Locate the cell with the specified text and output its (X, Y) center coordinate. 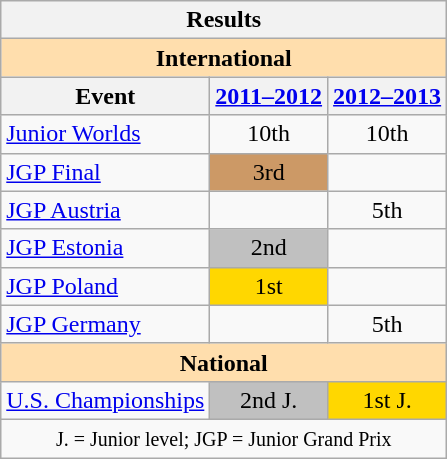
1st J. (388, 400)
3rd (269, 172)
Results (224, 20)
2nd (269, 248)
Event (106, 96)
International (224, 58)
JGP Austria (106, 210)
JGP Final (106, 172)
2012–2013 (388, 96)
U.S. Championships (106, 400)
National (224, 362)
JGP Germany (106, 324)
2011–2012 (269, 96)
Junior Worlds (106, 134)
J. = Junior level; JGP = Junior Grand Prix (224, 438)
1st (269, 286)
JGP Poland (106, 286)
2nd J. (269, 400)
JGP Estonia (106, 248)
